Extract the [X, Y] coordinate from the center of the cell holding the provided text.  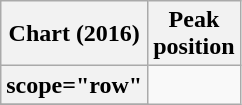
Peakposition [194, 34]
Chart (2016) [74, 34]
scope="row" [74, 85]
